Return [X, Y] of the center of cell containing provided text 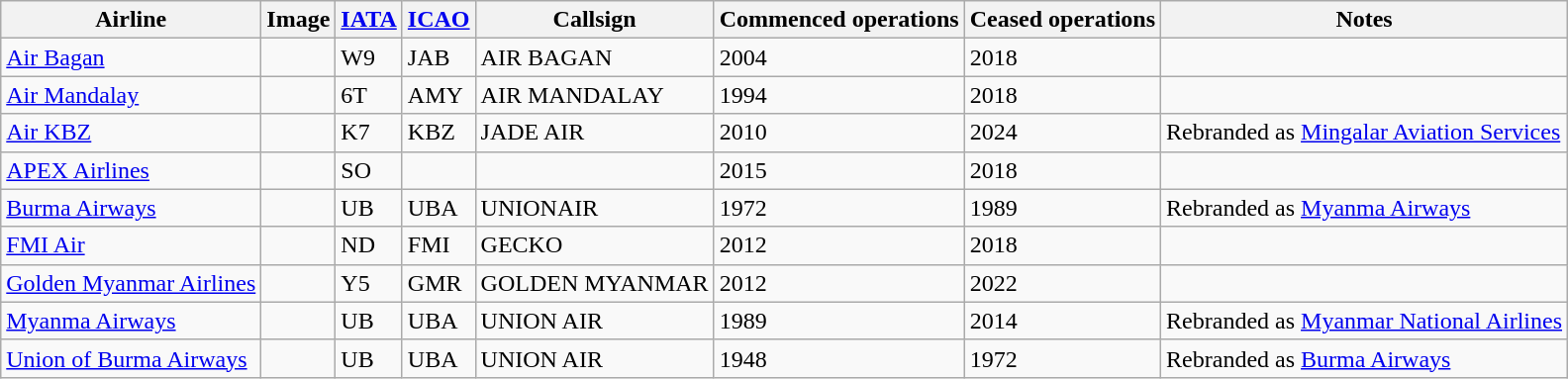
Y5 [369, 283]
Air KBZ [131, 133]
2014 [1062, 321]
K7 [369, 133]
ND [369, 245]
AIR MANDALAY [594, 95]
2015 [839, 170]
2024 [1062, 133]
Union of Burma Airways [131, 358]
2004 [839, 57]
UNIONAIR [594, 208]
Golden Myanmar Airlines [131, 283]
FMI Air [131, 245]
IATA [369, 20]
Callsign [594, 20]
KBZ [439, 133]
Air Bagan [131, 57]
FMI [439, 245]
SO [369, 170]
Rebranded as Mingalar Aviation Services [1364, 133]
GMR [439, 283]
2022 [1062, 283]
Image [299, 20]
Air Mandalay [131, 95]
1948 [839, 358]
W9 [369, 57]
AMY [439, 95]
Rebranded as Myanma Airways [1364, 208]
Burma Airways [131, 208]
Commenced operations [839, 20]
1994 [839, 95]
Airline [131, 20]
6T [369, 95]
Myanma Airways [131, 321]
2010 [839, 133]
Rebranded as Burma Airways [1364, 358]
GOLDEN MYANMAR [594, 283]
GECKO [594, 245]
AIR BAGAN [594, 57]
Ceased operations [1062, 20]
APEX Airlines [131, 170]
JADE AIR [594, 133]
ICAO [439, 20]
Notes [1364, 20]
Rebranded as Myanmar National Airlines [1364, 321]
JAB [439, 57]
